Pinpoint the cell where the given text exists, returning its (x, y) midpoint coordinate. 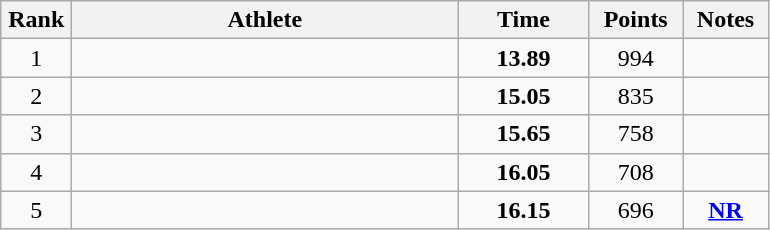
1 (36, 58)
3 (36, 134)
13.89 (524, 58)
15.65 (524, 134)
2 (36, 96)
Time (524, 20)
708 (636, 172)
696 (636, 210)
994 (636, 58)
NR (725, 210)
Rank (36, 20)
15.05 (524, 96)
5 (36, 210)
16.05 (524, 172)
Notes (725, 20)
758 (636, 134)
Athlete (265, 20)
16.15 (524, 210)
4 (36, 172)
Points (636, 20)
835 (636, 96)
